Provide the (x, y) coordinate of the cell's center where the given text is located.  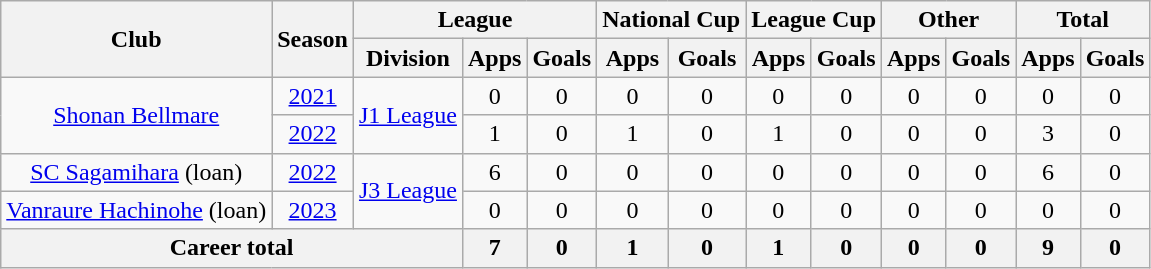
J1 League (408, 115)
Career total (232, 248)
National Cup (672, 20)
Total (1083, 20)
Season (313, 39)
Shonan Bellmare (136, 115)
League Cup (814, 20)
7 (494, 248)
Division (408, 58)
Other (949, 20)
J3 League (408, 191)
Club (136, 39)
Vanraure Hachinohe (loan) (136, 210)
SC Sagamihara (loan) (136, 172)
2021 (313, 96)
2023 (313, 210)
3 (1048, 134)
League (474, 20)
9 (1048, 248)
